Extract the [X, Y] coordinate from the center of the cell holding the provided text.  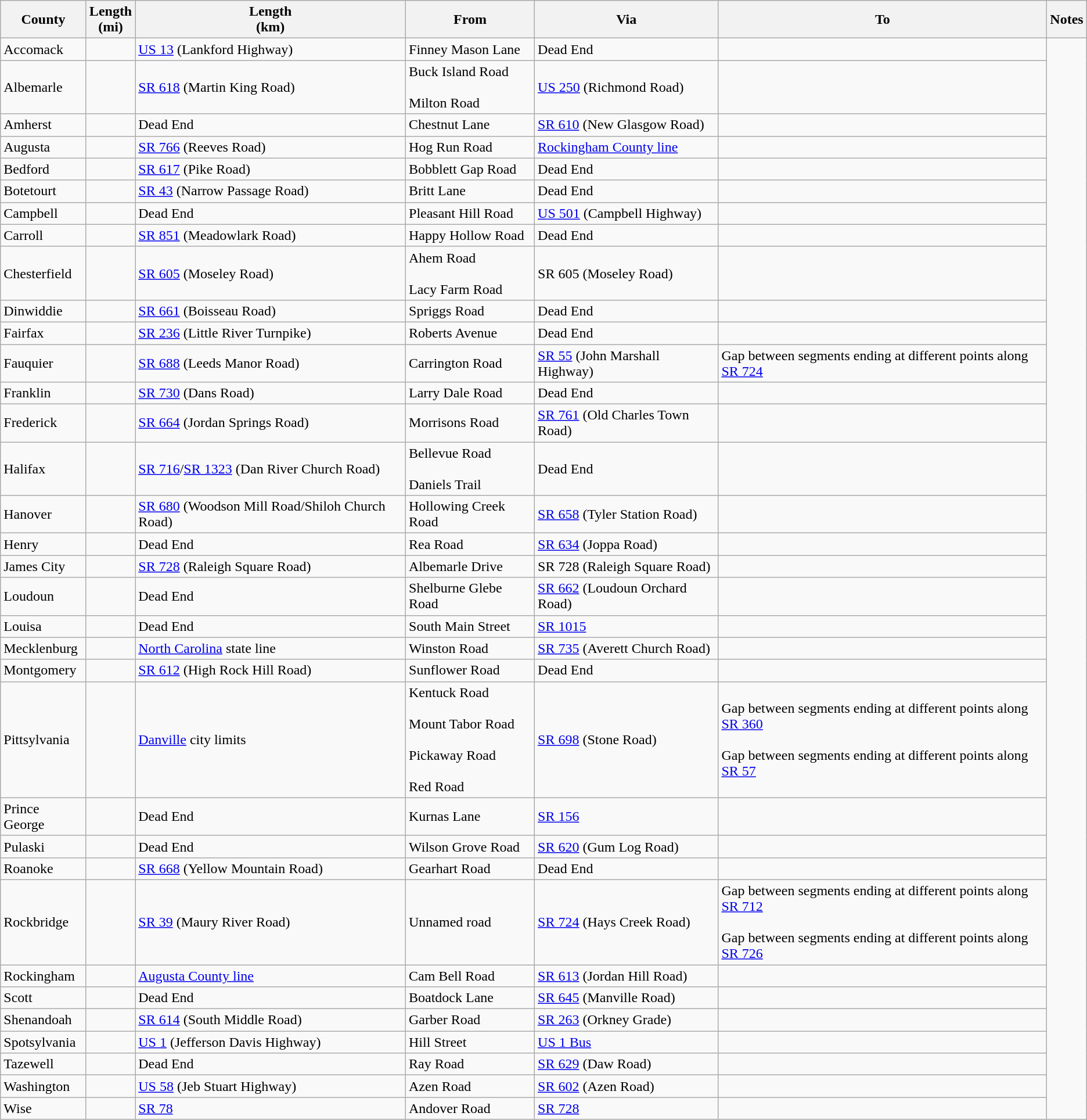
SR 602 (Azen Road) [627, 1086]
SR 664 (Jordan Springs Road) [271, 423]
Rea Road [470, 544]
Garber Road [470, 1020]
Augusta [44, 147]
Length(km) [271, 20]
To [883, 20]
SR 55 (John Marshall Highway) [627, 362]
Chestnut Lane [470, 125]
Length(mi) [110, 20]
Ahem RoadLacy Farm Road [470, 273]
SR 78 [271, 1108]
Shenandoah [44, 1020]
SR 43 (Narrow Passage Road) [271, 191]
Rockingham [44, 975]
Mecklenburg [44, 648]
SR 634 (Joppa Road) [627, 544]
Louisa [44, 626]
Chesterfield [44, 273]
Roberts Avenue [470, 333]
SR 236 (Little River Turnpike) [271, 333]
Cam Bell Road [470, 975]
Gap between segments ending at different points along SR 360Gap between segments ending at different points along SR 57 [883, 740]
Happy Hollow Road [470, 235]
Washington [44, 1086]
US 250 (Richmond Road) [627, 87]
SR 724 (Hays Creek Road) [627, 922]
Prince George [44, 817]
Spriggs Road [470, 311]
Finney Mason Lane [470, 49]
Frederick [44, 423]
SR 716/SR 1323 (Dan River Church Road) [271, 469]
Ray Road [470, 1064]
SR 688 (Leeds Manor Road) [271, 362]
Kentuck RoadMount Tabor RoadPickaway RoadRed Road [470, 740]
Rockingham County line [627, 147]
Danville city limits [271, 740]
North Carolina state line [271, 648]
Montgomery [44, 670]
Pittsylvania [44, 740]
Gap between segments ending at different points along SR 724 [883, 362]
Carroll [44, 235]
SR 680 (Woodson Mill Road/Shiloh Church Road) [271, 515]
US 501 (Campbell Highway) [627, 213]
Azen Road [470, 1086]
Winston Road [470, 648]
Rockbridge [44, 922]
Morrisons Road [470, 423]
Spotsylvania [44, 1042]
Roanoke [44, 868]
SR 629 (Daw Road) [627, 1064]
SR 617 (Pike Road) [271, 169]
Gap between segments ending at different points along SR 712Gap between segments ending at different points along SR 726 [883, 922]
SR 645 (Manville Road) [627, 998]
Buck Island RoadMilton Road [470, 87]
Halifax [44, 469]
Augusta County line [271, 975]
Albemarle [44, 87]
Scott [44, 998]
Fairfax [44, 333]
Unnamed road [470, 922]
SR 620 (Gum Log Road) [627, 846]
SR 613 (Jordan Hill Road) [627, 975]
Hill Street [470, 1042]
Dinwiddie [44, 311]
James City [44, 566]
South Main Street [470, 626]
SR 39 (Maury River Road) [271, 922]
Campbell [44, 213]
SR 761 (Old Charles Town Road) [627, 423]
US 1 (Jefferson Davis Highway) [271, 1042]
Larry Dale Road [470, 393]
Andover Road [470, 1108]
Tazewell [44, 1064]
SR 1015 [627, 626]
Fauquier [44, 362]
Amherst [44, 125]
Albemarle Drive [470, 566]
SR 766 (Reeves Road) [271, 147]
Wilson Grove Road [470, 846]
Boatdock Lane [470, 998]
SR 662 (Loudoun Orchard Road) [627, 596]
Britt Lane [470, 191]
US 13 (Lankford Highway) [271, 49]
Wise [44, 1108]
Bobblett Gap Road [470, 169]
Notes [1067, 20]
SR 618 (Martin King Road) [271, 87]
SR 728 [627, 1108]
SR 612 (High Rock Hill Road) [271, 670]
Hanover [44, 515]
SR 668 (Yellow Mountain Road) [271, 868]
Shelburne Glebe Road [470, 596]
Pulaski [44, 846]
Pleasant Hill Road [470, 213]
US 1 Bus [627, 1042]
SR 658 (Tyler Station Road) [627, 515]
SR 156 [627, 817]
SR 610 (New Glasgow Road) [627, 125]
Bedford [44, 169]
Sunflower Road [470, 670]
Via [627, 20]
From [470, 20]
SR 263 (Orkney Grade) [627, 1020]
SR 614 (South Middle Road) [271, 1020]
SR 661 (Boisseau Road) [271, 311]
Botetourt [44, 191]
Kurnas Lane [470, 817]
SR 730 (Dans Road) [271, 393]
Accomack [44, 49]
Henry [44, 544]
SR 698 (Stone Road) [627, 740]
Loudoun [44, 596]
SR 851 (Meadowlark Road) [271, 235]
Bellevue RoadDaniels Trail [470, 469]
County [44, 20]
Gearhart Road [470, 868]
Hog Run Road [470, 147]
US 58 (Jeb Stuart Highway) [271, 1086]
Hollowing Creek Road [470, 515]
Carrington Road [470, 362]
SR 735 (Averett Church Road) [627, 648]
Franklin [44, 393]
